Extract the [x, y] coordinate from the center of the cell holding the provided text.  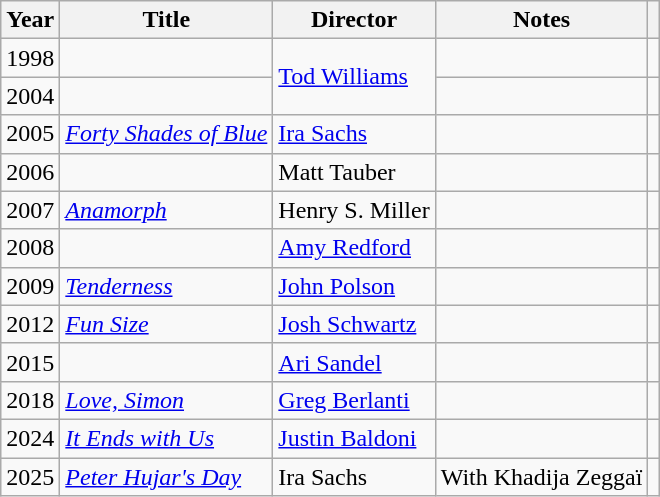
Director [354, 20]
Matt Tauber [354, 172]
2018 [30, 400]
It Ends with Us [166, 438]
Tod Williams [354, 77]
Henry S. Miller [354, 210]
2015 [30, 362]
Ari Sandel [354, 362]
Forty Shades of Blue [166, 134]
Amy Redford [354, 248]
Peter Hujar's Day [166, 477]
Josh Schwartz [354, 324]
Year [30, 20]
Fun Size [166, 324]
2004 [30, 96]
2008 [30, 248]
2009 [30, 286]
1998 [30, 58]
John Polson [354, 286]
2025 [30, 477]
With Khadija Zeggaï [542, 477]
Anamorph [166, 210]
2006 [30, 172]
Justin Baldoni [354, 438]
Tenderness [166, 286]
2007 [30, 210]
2012 [30, 324]
Title [166, 20]
Greg Berlanti [354, 400]
Love, Simon [166, 400]
2005 [30, 134]
Notes [542, 20]
2024 [30, 438]
